Return [X, Y] of the center of cell containing provided text 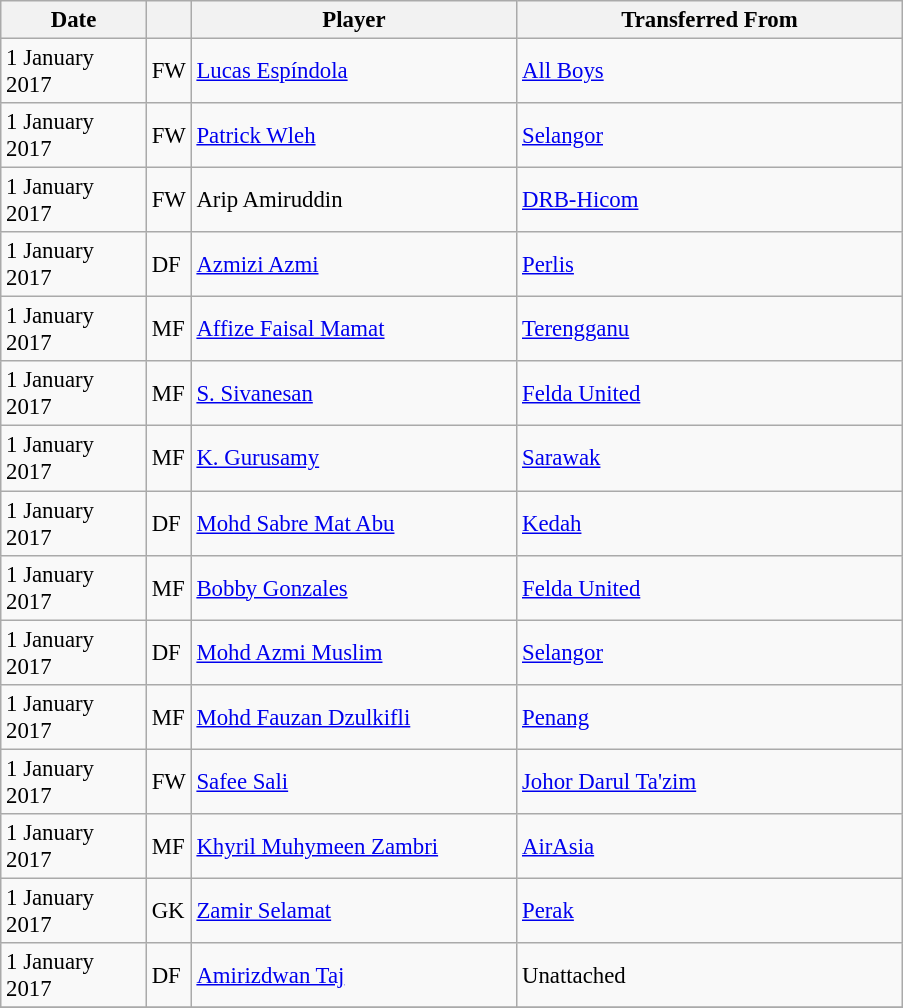
Affize Faisal Mamat [354, 330]
Sarawak [710, 458]
Mohd Azmi Muslim [354, 652]
Mohd Sabre Mat Abu [354, 524]
Bobby Gonzales [354, 588]
Zamir Selamat [354, 910]
Azmizi Azmi [354, 264]
Transferred From [710, 20]
Patrick Wleh [354, 136]
DRB-Hicom [710, 200]
Arip Amiruddin [354, 200]
Player [354, 20]
K. Gurusamy [354, 458]
Kedah [710, 524]
GK [168, 910]
AirAsia [710, 846]
Terengganu [710, 330]
S. Sivanesan [354, 394]
Date [74, 20]
Johor Darul Ta'zim [710, 782]
Penang [710, 716]
Amirizdwan Taj [354, 976]
Perak [710, 910]
Perlis [710, 264]
Khyril Muhymeen Zambri [354, 846]
Mohd Fauzan Dzulkifli [354, 716]
Safee Sali [354, 782]
Unattached [710, 976]
All Boys [710, 72]
Lucas Espíndola [354, 72]
